From the cell containing the given text, extract its center point as (X, Y) coordinate. 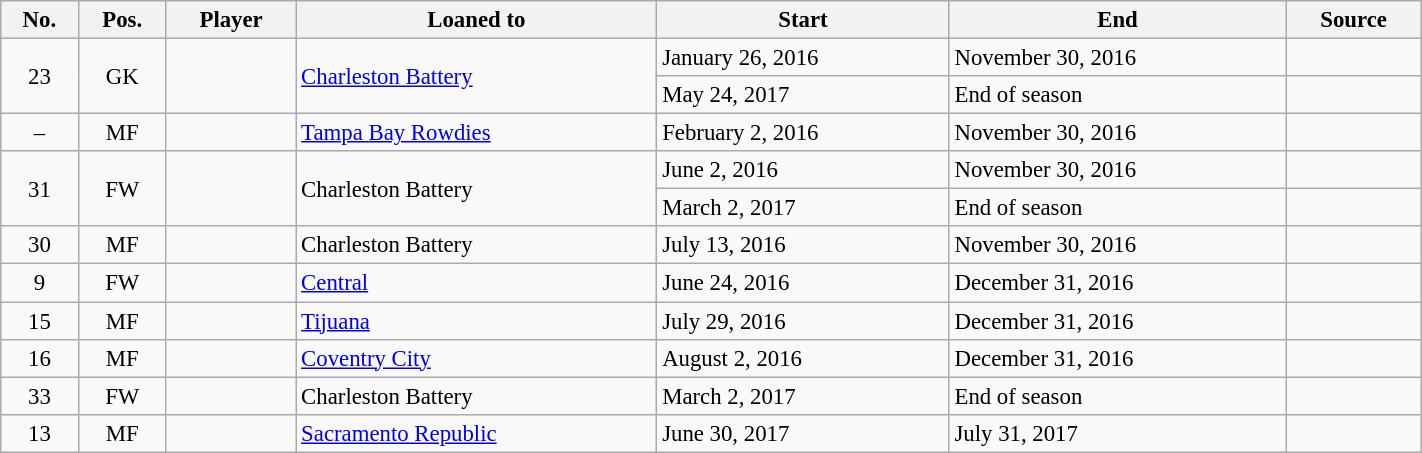
Sacramento Republic (476, 433)
23 (40, 76)
33 (40, 396)
January 26, 2016 (803, 58)
Loaned to (476, 20)
16 (40, 358)
June 24, 2016 (803, 283)
February 2, 2016 (803, 133)
Central (476, 283)
July 29, 2016 (803, 321)
Source (1354, 20)
13 (40, 433)
9 (40, 283)
July 13, 2016 (803, 245)
May 24, 2017 (803, 95)
– (40, 133)
30 (40, 245)
No. (40, 20)
July 31, 2017 (1118, 433)
June 2, 2016 (803, 170)
Coventry City (476, 358)
Start (803, 20)
Tampa Bay Rowdies (476, 133)
GK (122, 76)
August 2, 2016 (803, 358)
31 (40, 188)
End (1118, 20)
Tijuana (476, 321)
15 (40, 321)
Pos. (122, 20)
June 30, 2017 (803, 433)
Player (230, 20)
